Search for the cell housing the specified text and yield its (x, y) center coordinate. 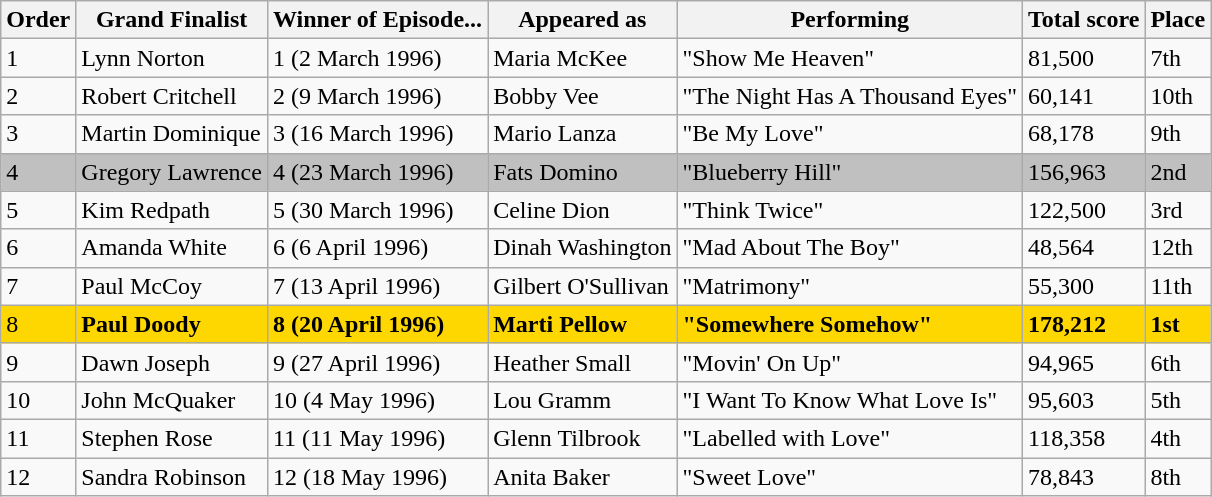
3rd (1178, 210)
Anita Baker (582, 477)
11 (11 May 1996) (377, 438)
178,212 (1084, 324)
1st (1178, 324)
Total score (1084, 20)
9 (38, 362)
12 (38, 477)
3 (16 March 1996) (377, 134)
Kim Redpath (172, 210)
122,500 (1084, 210)
55,300 (1084, 286)
Fats Domino (582, 172)
94,965 (1084, 362)
Place (1178, 20)
68,178 (1084, 134)
Bobby Vee (582, 96)
"Labelled with Love" (850, 438)
Paul McCoy (172, 286)
Glenn Tilbrook (582, 438)
12th (1178, 248)
Sandra Robinson (172, 477)
9 (27 April 1996) (377, 362)
2nd (1178, 172)
5 (38, 210)
Order (38, 20)
Gregory Lawrence (172, 172)
4th (1178, 438)
Robert Critchell (172, 96)
118,358 (1084, 438)
Lynn Norton (172, 58)
6 (6 April 1996) (377, 248)
"Show Me Heaven" (850, 58)
2 (9 March 1996) (377, 96)
1 (38, 58)
Mario Lanza (582, 134)
Grand Finalist (172, 20)
5 (30 March 1996) (377, 210)
10 (4 May 1996) (377, 400)
John McQuaker (172, 400)
4 (23 March 1996) (377, 172)
Maria McKee (582, 58)
5th (1178, 400)
Celine Dion (582, 210)
60,141 (1084, 96)
4 (38, 172)
Performing (850, 20)
81,500 (1084, 58)
9th (1178, 134)
6 (38, 248)
7 (38, 286)
3 (38, 134)
11 (38, 438)
2 (38, 96)
"Think Twice" (850, 210)
"Matrimony" (850, 286)
6th (1178, 362)
12 (18 May 1996) (377, 477)
"Sweet Love" (850, 477)
8 (20 April 1996) (377, 324)
7 (13 April 1996) (377, 286)
Gilbert O'Sullivan (582, 286)
Dawn Joseph (172, 362)
"The Night Has A Thousand Eyes" (850, 96)
95,603 (1084, 400)
"I Want To Know What Love Is" (850, 400)
48,564 (1084, 248)
Stephen Rose (172, 438)
"Mad About The Boy" (850, 248)
Lou Gramm (582, 400)
"Be My Love" (850, 134)
10th (1178, 96)
11th (1178, 286)
7th (1178, 58)
1 (2 March 1996) (377, 58)
8 (38, 324)
Dinah Washington (582, 248)
"Blueberry Hill" (850, 172)
Heather Small (582, 362)
Martin Dominique (172, 134)
Winner of Episode... (377, 20)
"Movin' On Up" (850, 362)
Appeared as (582, 20)
Amanda White (172, 248)
8th (1178, 477)
156,963 (1084, 172)
78,843 (1084, 477)
10 (38, 400)
"Somewhere Somehow" (850, 324)
Paul Doody (172, 324)
Marti Pellow (582, 324)
